Capture the cell that displays the provided text and extract its [x, y] central coordinate. 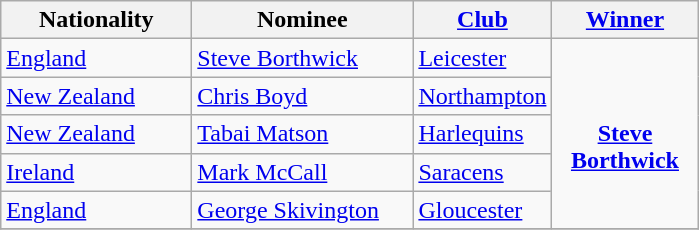
Harlequins [482, 134]
Mark McCall [302, 172]
Club [482, 20]
Winner [625, 20]
Saracens [482, 172]
Nominee [302, 20]
George Skivington [302, 210]
Tabai Matson [302, 134]
Chris Boyd [302, 96]
Nationality [96, 20]
Leicester [482, 58]
Ireland [96, 172]
Northampton [482, 96]
Gloucester [482, 210]
